Scan for the cell matching the given text and deliver its (X, Y) coordinate at center. 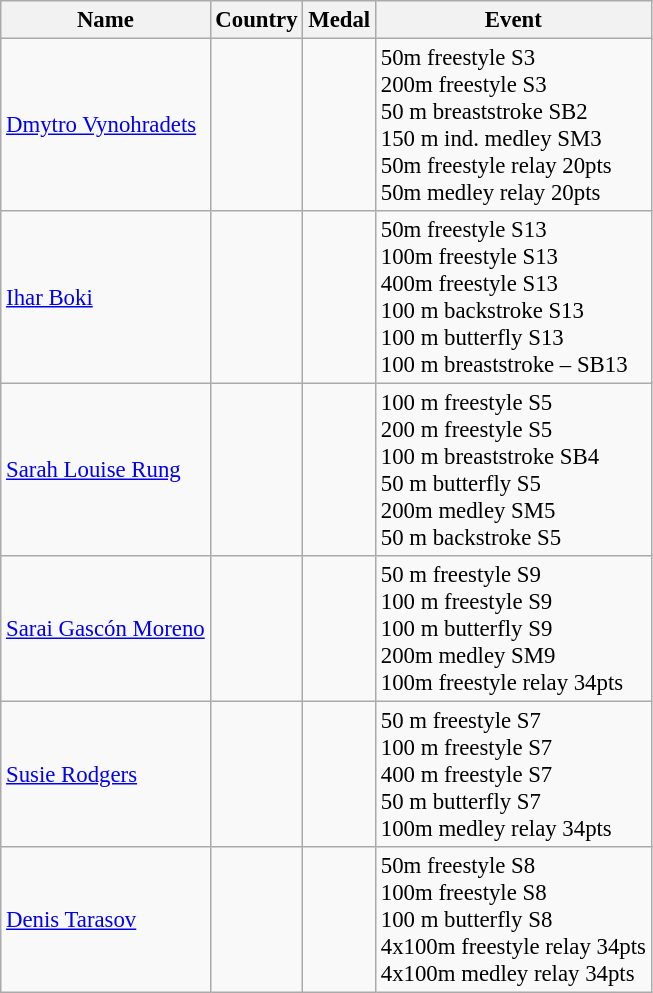
Name (106, 20)
Sarai Gascón Moreno (106, 629)
50m freestyle S13100m freestyle S13400m freestyle S13100 m backstroke S13100 m butterfly S13100 m breaststroke – SB13 (513, 298)
Ihar Boki (106, 298)
Event (513, 20)
Sarah Louise Rung (106, 470)
Susie Rodgers (106, 775)
Medal (340, 20)
Dmytro Vynohradets (106, 126)
Country (256, 20)
50 m freestyle S7 100 m freestyle S7 400 m freestyle S7 50 m butterfly S7100m medley relay 34pts (513, 775)
50 m freestyle S9 100 m freestyle S9 100 m butterfly S9 200m medley SM9 100m freestyle relay 34pts (513, 629)
50m freestyle S3 200m freestyle S3 50 m breaststroke SB2 150 m ind. medley SM3 50m freestyle relay 20pts 50m medley relay 20pts (513, 126)
100 m freestyle S5 200 m freestyle S5 100 m breaststroke SB4 50 m butterfly S5 200m medley SM550 m backstroke S5 (513, 470)
